Return (x, y) of the center of cell containing provided text 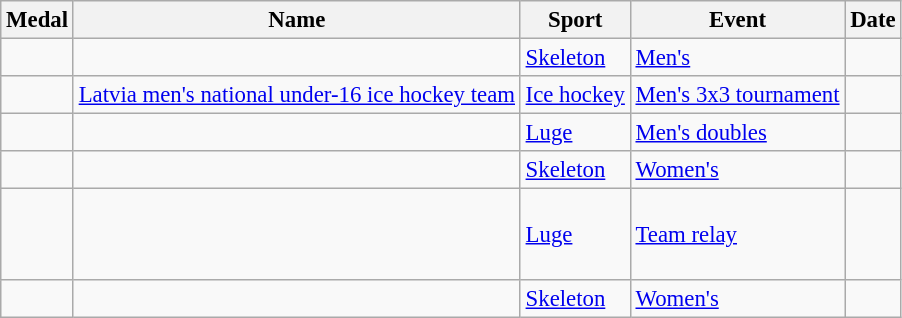
Men's doubles (738, 133)
Event (738, 20)
Date (873, 20)
Sport (575, 20)
Ice hockey (575, 95)
Men's 3x3 tournament (738, 95)
Name (296, 20)
Latvia men's national under-16 ice hockey team (296, 95)
Team relay (738, 235)
Men's (738, 58)
Medal (38, 20)
